Search for the cell housing the specified text and yield its (X, Y) center coordinate. 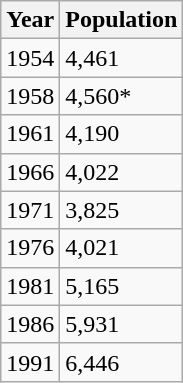
4,461 (122, 58)
1961 (30, 134)
1954 (30, 58)
4,022 (122, 172)
5,165 (122, 286)
4,021 (122, 248)
Year (30, 20)
1966 (30, 172)
4,190 (122, 134)
4,560* (122, 96)
1986 (30, 324)
Population (122, 20)
3,825 (122, 210)
6,446 (122, 362)
1991 (30, 362)
1976 (30, 248)
1971 (30, 210)
1958 (30, 96)
1981 (30, 286)
5,931 (122, 324)
